Detect which cell encompasses the target text, then output its (x, y) center coordinate. 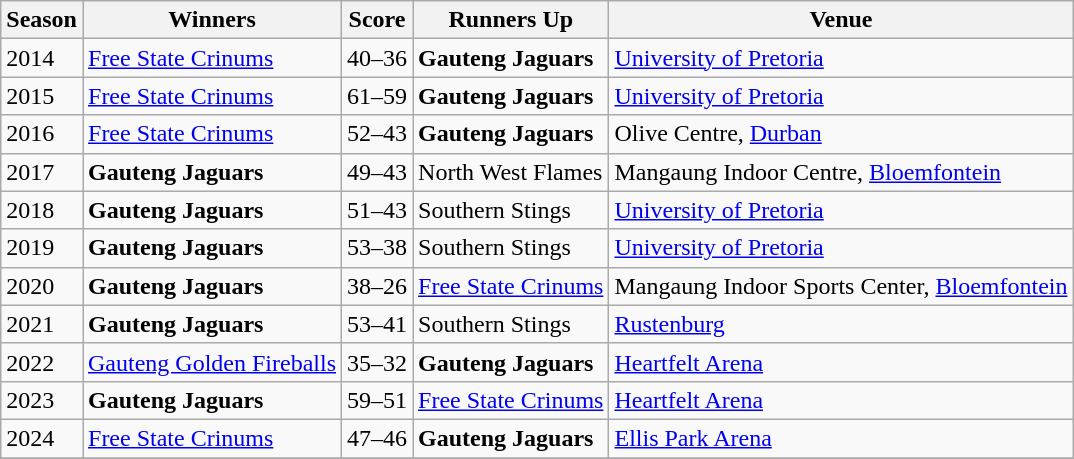
38–26 (378, 286)
52–43 (378, 134)
North West Flames (511, 172)
47–46 (378, 438)
49–43 (378, 172)
2014 (42, 58)
Venue (841, 20)
53–41 (378, 324)
2017 (42, 172)
51–43 (378, 210)
2019 (42, 248)
Ellis Park Arena (841, 438)
Rustenburg (841, 324)
Season (42, 20)
2024 (42, 438)
2021 (42, 324)
61–59 (378, 96)
2020 (42, 286)
59–51 (378, 400)
Score (378, 20)
2023 (42, 400)
35–32 (378, 362)
Mangaung Indoor Centre, Bloemfontein (841, 172)
Winners (212, 20)
Runners Up (511, 20)
Mangaung Indoor Sports Center, Bloemfontein (841, 286)
Olive Centre, Durban (841, 134)
2015 (42, 96)
2018 (42, 210)
2022 (42, 362)
53–38 (378, 248)
Gauteng Golden Fireballs (212, 362)
2016 (42, 134)
40–36 (378, 58)
